Search for the cell housing the specified text and yield its (x, y) center coordinate. 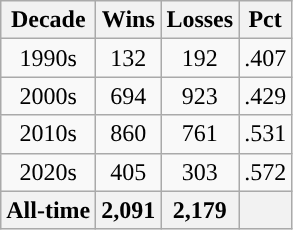
2,179 (200, 210)
405 (128, 172)
303 (200, 172)
2000s (48, 96)
192 (200, 58)
.407 (266, 58)
761 (200, 134)
132 (128, 58)
.572 (266, 172)
1990s (48, 58)
923 (200, 96)
2,091 (128, 210)
All-time (48, 210)
694 (128, 96)
860 (128, 134)
Decade (48, 20)
.531 (266, 134)
2010s (48, 134)
Losses (200, 20)
.429 (266, 96)
Pct (266, 20)
Wins (128, 20)
2020s (48, 172)
